Search for the cell housing the specified text and yield its (x, y) center coordinate. 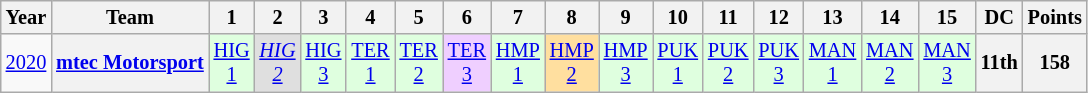
HMP2 (572, 63)
15 (946, 17)
TER1 (370, 63)
PUK1 (677, 63)
12 (778, 17)
2 (278, 17)
MAN2 (890, 63)
3 (323, 17)
Year (26, 17)
HIG2 (278, 63)
11th (1000, 63)
HIG3 (323, 63)
HMP1 (518, 63)
TER3 (467, 63)
Team (130, 17)
10 (677, 17)
DC (1000, 17)
7 (518, 17)
mtec Motorsport (130, 63)
14 (890, 17)
Points (1055, 17)
MAN1 (832, 63)
MAN3 (946, 63)
TER2 (419, 63)
HMP3 (626, 63)
9 (626, 17)
13 (832, 17)
8 (572, 17)
11 (728, 17)
4 (370, 17)
158 (1055, 63)
PUK3 (778, 63)
6 (467, 17)
HIG1 (232, 63)
5 (419, 17)
1 (232, 17)
PUK2 (728, 63)
2020 (26, 63)
